Scan for the cell matching the given text and deliver its [X, Y] coordinate at center. 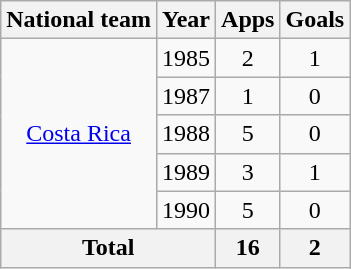
National team [79, 20]
1985 [186, 58]
Total [108, 248]
Apps [248, 20]
Costa Rica [79, 134]
1987 [186, 96]
1990 [186, 210]
1988 [186, 134]
Goals [315, 20]
Year [186, 20]
16 [248, 248]
3 [248, 172]
1989 [186, 172]
